Capture the cell that displays the provided text and extract its [x, y] central coordinate. 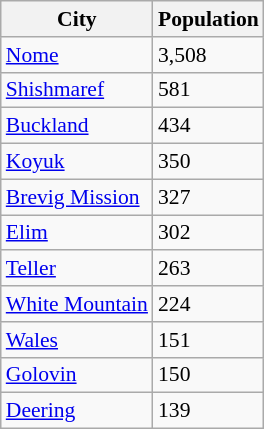
Nome [77, 55]
434 [208, 126]
White Mountain [77, 304]
Deering [77, 411]
151 [208, 340]
139 [208, 411]
Buckland [77, 126]
581 [208, 90]
350 [208, 162]
263 [208, 269]
City [77, 19]
224 [208, 304]
3,508 [208, 55]
150 [208, 375]
Elim [77, 233]
Brevig Mission [77, 197]
Teller [77, 269]
Wales [77, 340]
327 [208, 197]
Shishmaref [77, 90]
302 [208, 233]
Golovin [77, 375]
Koyuk [77, 162]
Population [208, 19]
